Extract the [x, y] coordinate from the center of the cell holding the provided text.  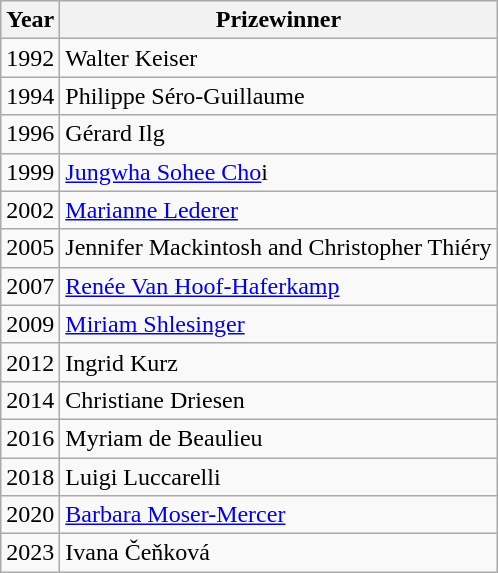
Gérard Ilg [278, 134]
Luigi Luccarelli [278, 477]
Prizewinner [278, 20]
2002 [30, 210]
1994 [30, 96]
2014 [30, 400]
Myriam de Beaulieu [278, 438]
2009 [30, 324]
1992 [30, 58]
Marianne Lederer [278, 210]
2007 [30, 286]
2012 [30, 362]
2020 [30, 515]
2016 [30, 438]
Renée Van Hoof-Haferkamp [278, 286]
2023 [30, 553]
Jennifer Mackintosh and Christopher Thiéry [278, 248]
2018 [30, 477]
2005 [30, 248]
Ivana Čeňková [278, 553]
1999 [30, 172]
Ingrid Kurz [278, 362]
Year [30, 20]
1996 [30, 134]
Jungwha Sohee Choi [278, 172]
Walter Keiser [278, 58]
Barbara Moser-Mercer [278, 515]
Philippe Séro-Guillaume [278, 96]
Christiane Driesen [278, 400]
Miriam Shlesinger [278, 324]
